Locate the cell with the specified text and output its (x, y) center coordinate. 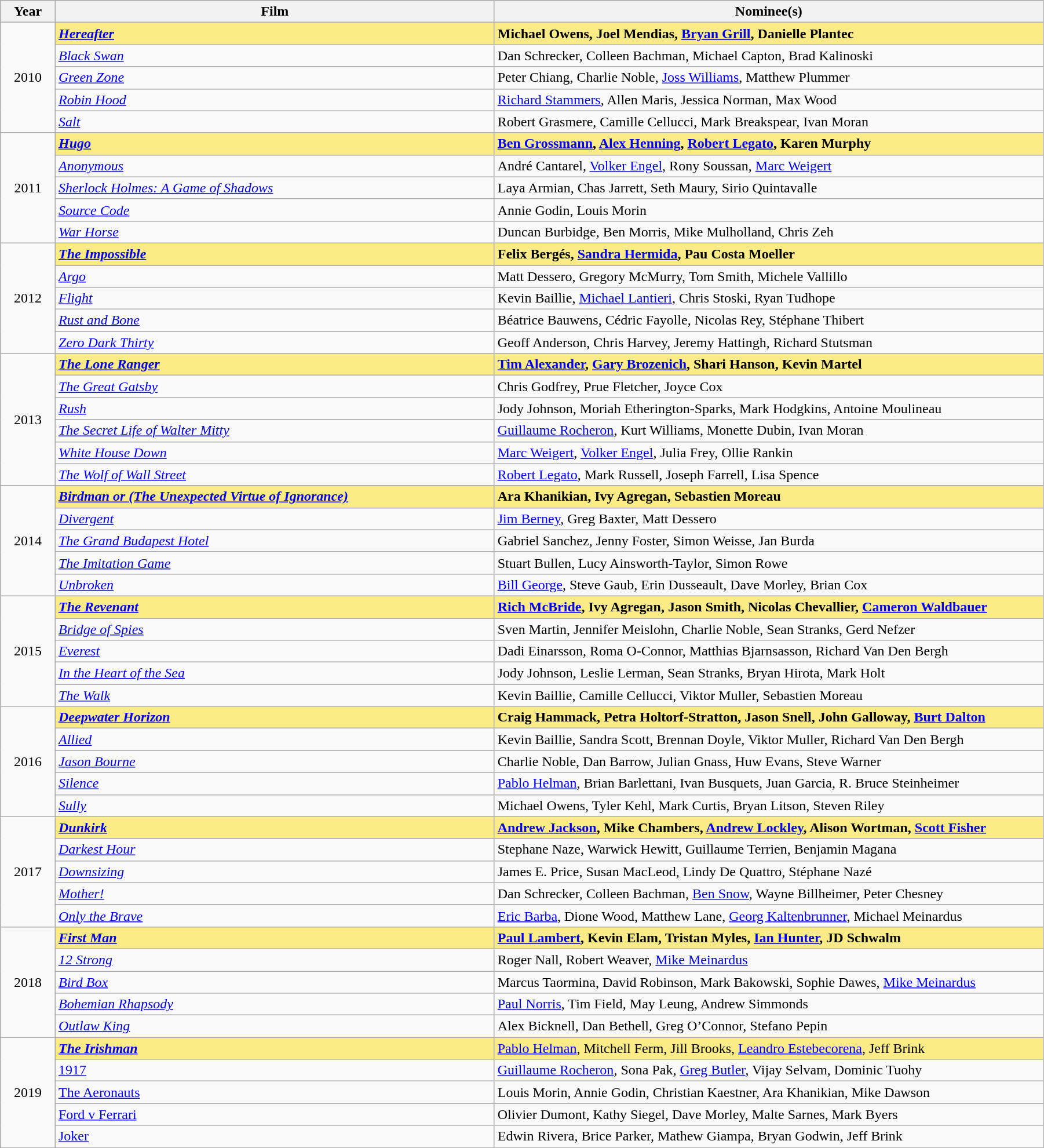
The Walk (275, 695)
Stephane Naze, Warwick Hewitt, Guillaume Terrien, Benjamin Magana (768, 850)
Source Code (275, 210)
Sven Martin, Jennifer Meislohn, Charlie Noble, Sean Stranks, Gerd Nefzer (768, 629)
Dadi Einarsson, Roma O-Connor, Matthias Bjarnsasson, Richard Van Den Bergh (768, 651)
Nominee(s) (768, 12)
Pablo Helman, Mitchell Ferm, Jill Brooks, Leandro Estebecorena, Jeff Brink (768, 1048)
2012 (28, 298)
Roger Nall, Robert Weaver, Mike Meinardus (768, 960)
Darkest Hour (275, 850)
Matt Dessero, Gregory McMurry, Tom Smith, Michele Vallillo (768, 276)
Felix Bergés, Sandra Hermida, Pau Costa Moeller (768, 254)
Kevin Baillie, Sandra Scott, Brennan Doyle, Viktor Muller, Richard Van Den Bergh (768, 739)
Stuart Bullen, Lucy Ainsworth-Taylor, Simon Rowe (768, 563)
The Grand Budapest Hotel (275, 541)
Flight (275, 298)
Rust and Bone (275, 320)
Ford v Ferrari (275, 1114)
Robin Hood (275, 100)
Rush (275, 409)
The Lone Ranger (275, 365)
André Cantarel, Volker Engel, Rony Soussan, Marc Weigert (768, 166)
2013 (28, 420)
Paul Norris, Tim Field, May Leung, Andrew Simmonds (768, 1004)
Geoff Anderson, Chris Harvey, Jeremy Hattingh, Richard Stutsman (768, 342)
Robert Grasmere, Camille Cellucci, Mark Breakspear, Ivan Moran (768, 122)
Paul Lambert, Kevin Elam, Tristan Myles, Ian Hunter, JD Schwalm (768, 938)
Dan Schrecker, Colleen Bachman, Ben Snow, Wayne Billheimer, Peter Chesney (768, 894)
Hereafter (275, 34)
Bohemian Rhapsody (275, 1004)
Silence (275, 783)
Mother! (275, 894)
Chris Godfrey, Prue Fletcher, Joyce Cox (768, 387)
Guillaume Rocheron, Sona Pak, Greg Butler, Vijay Selvam, Dominic Tuohy (768, 1070)
The Wolf of Wall Street (275, 475)
The Impossible (275, 254)
Eric Barba, Dione Wood, Matthew Lane, Georg Kaltenbrunner, Michael Meinardus (768, 916)
Only the Brave (275, 916)
Film (275, 12)
Divergent (275, 519)
Guillaume Rocheron, Kurt Williams, Monette Dubin, Ivan Moran (768, 431)
Joker (275, 1136)
2010 (28, 78)
The Aeronauts (275, 1092)
Laya Armian, Chas Jarrett, Seth Maury, Sirio Quintavalle (768, 188)
Bridge of Spies (275, 629)
12 Strong (275, 960)
Allied (275, 739)
Argo (275, 276)
2014 (28, 541)
Kevin Baillie, Michael Lantieri, Chris Stoski, Ryan Tudhope (768, 298)
Louis Morin, Annie Godin, Christian Kaestner, Ara Khanikian, Mike Dawson (768, 1092)
Olivier Dumont, Kathy Siegel, Dave Morley, Malte Sarnes, Mark Byers (768, 1114)
Unbroken (275, 585)
2018 (28, 982)
Kevin Baillie, Camille Cellucci, Viktor Muller, Sebastien Moreau (768, 695)
Robert Legato, Mark Russell, Joseph Farrell, Lisa Spence (768, 475)
Downsizing (275, 872)
White House Down (275, 453)
The Great Gatsby (275, 387)
Outlaw King (275, 1026)
Tim Alexander, Gary Brozenich, Shari Hanson, Kevin Martel (768, 365)
Marcus Taormina, David Robinson, Mark Bakowski, Sophie Dawes, Mike Meinardus (768, 982)
Annie Godin, Louis Morin (768, 210)
2017 (28, 872)
In the Heart of the Sea (275, 673)
2019 (28, 1092)
Pablo Helman, Brian Barlettani, Ivan Busquets, Juan Garcia, R. Bruce Steinheimer (768, 783)
Béatrice Bauwens, Cédric Fayolle, Nicolas Rey, Stéphane Thibert (768, 320)
Richard Stammers, Allen Maris, Jessica Norman, Max Wood (768, 100)
Salt (275, 122)
Birdman or (The Unexpected Virtue of Ignorance) (275, 497)
First Man (275, 938)
War Horse (275, 232)
Everest (275, 651)
Bill George, Steve Gaub, Erin Dusseault, Dave Morley, Brian Cox (768, 585)
Deepwater Horizon (275, 717)
Dan Schrecker, Colleen Bachman, Michael Capton, Brad Kalinoski (768, 56)
Ara Khanikian, Ivy Agregan, Sebastien Moreau (768, 497)
Marc Weigert, Volker Engel, Julia Frey, Ollie Rankin (768, 453)
Year (28, 12)
Sherlock Holmes: A Game of Shadows (275, 188)
Peter Chiang, Charlie Noble, Joss Williams, Matthew Plummer (768, 78)
Green Zone (275, 78)
Rich McBride, Ivy Agregan, Jason Smith, Nicolas Chevallier, Cameron Waldbauer (768, 607)
Charlie Noble, Dan Barrow, Julian Gnass, Huw Evans, Steve Warner (768, 761)
Jason Bourne (275, 761)
The Secret Life of Walter Mitty (275, 431)
Andrew Jackson, Mike Chambers, Andrew Lockley, Alison Wortman, Scott Fisher (768, 828)
Gabriel Sanchez, Jenny Foster, Simon Weisse, Jan Burda (768, 541)
2011 (28, 188)
The Irishman (275, 1048)
Jody Johnson, Leslie Lerman, Sean Stranks, Bryan Hirota, Mark Holt (768, 673)
Sully (275, 806)
The Imitation Game (275, 563)
Bird Box (275, 982)
Duncan Burbidge, Ben Morris, Mike Mulholland, Chris Zeh (768, 232)
Jim Berney, Greg Baxter, Matt Dessero (768, 519)
Alex Bicknell, Dan Bethell, Greg O’Connor, Stefano Pepin (768, 1026)
Anonymous (275, 166)
Michael Owens, Joel Mendias, Bryan Grill, Danielle Plantec (768, 34)
Craig Hammack, Petra Holtorf-Stratton, Jason Snell, John Galloway, Burt Dalton (768, 717)
Black Swan (275, 56)
Hugo (275, 144)
Jody Johnson, Moriah Etherington-Sparks, Mark Hodgkins, Antoine Moulineau (768, 409)
Dunkirk (275, 828)
1917 (275, 1070)
James E. Price, Susan MacLeod, Lindy De Quattro, Stéphane Nazé (768, 872)
Michael Owens, Tyler Kehl, Mark Curtis, Bryan Litson, Steven Riley (768, 806)
Zero Dark Thirty (275, 342)
2015 (28, 651)
Ben Grossmann, Alex Henning, Robert Legato, Karen Murphy (768, 144)
The Revenant (275, 607)
Edwin Rivera, Brice Parker, Mathew Giampa, Bryan Godwin, Jeff Brink (768, 1136)
2016 (28, 761)
